Determine the (X, Y) coordinate at the center of the cell enclosing the given text.  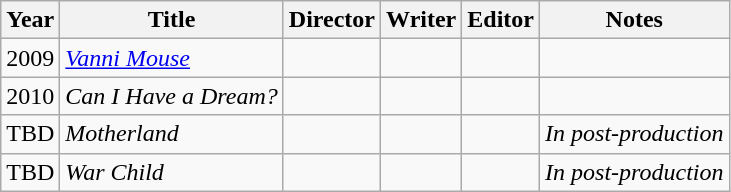
Writer (422, 20)
Year (30, 20)
Director (332, 20)
Editor (501, 20)
2009 (30, 58)
Motherland (172, 134)
Notes (634, 20)
Vanni Mouse (172, 58)
War Child (172, 172)
Can I Have a Dream? (172, 96)
Title (172, 20)
2010 (30, 96)
